Locate the cell with the specified text and output its (X, Y) center coordinate. 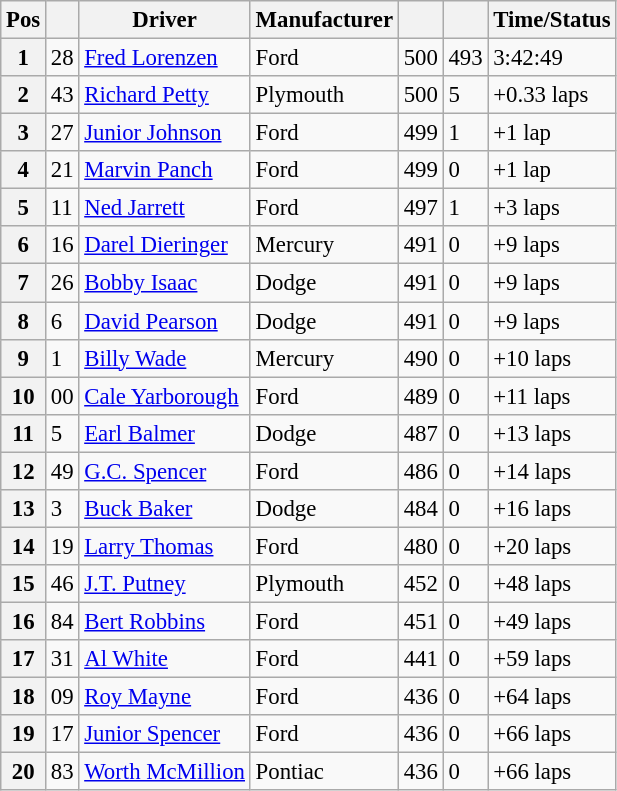
4 (24, 170)
Marvin Panch (164, 170)
27 (62, 133)
486 (420, 471)
+16 laps (552, 509)
+14 laps (552, 471)
+49 laps (552, 621)
+11 laps (552, 396)
+13 laps (552, 433)
3:42:49 (552, 58)
490 (420, 358)
8 (24, 321)
21 (62, 170)
Junior Johnson (164, 133)
497 (420, 208)
14 (24, 546)
David Pearson (164, 321)
Richard Petty (164, 95)
09 (62, 697)
Bert Robbins (164, 621)
493 (466, 58)
Larry Thomas (164, 546)
83 (62, 772)
+3 laps (552, 208)
18 (24, 697)
441 (420, 659)
487 (420, 433)
10 (24, 396)
+48 laps (552, 584)
Al White (164, 659)
G.C. Spencer (164, 471)
+20 laps (552, 546)
Time/Status (552, 20)
46 (62, 584)
+64 laps (552, 697)
Ned Jarrett (164, 208)
Worth McMillion (164, 772)
28 (62, 58)
Junior Spencer (164, 734)
84 (62, 621)
Roy Mayne (164, 697)
Pontiac (324, 772)
452 (420, 584)
484 (420, 509)
13 (24, 509)
31 (62, 659)
J.T. Putney (164, 584)
Driver (164, 20)
12 (24, 471)
451 (420, 621)
26 (62, 283)
Bobby Isaac (164, 283)
7 (24, 283)
Earl Balmer (164, 433)
Darel Dieringer (164, 245)
Billy Wade (164, 358)
+59 laps (552, 659)
Fred Lorenzen (164, 58)
43 (62, 95)
Cale Yarborough (164, 396)
Manufacturer (324, 20)
Buck Baker (164, 509)
489 (420, 396)
Pos (24, 20)
2 (24, 95)
00 (62, 396)
49 (62, 471)
9 (24, 358)
+0.33 laps (552, 95)
480 (420, 546)
15 (24, 584)
+10 laps (552, 358)
20 (24, 772)
